Identify which cell holds the provided text, then report its [x, y] central coordinate. 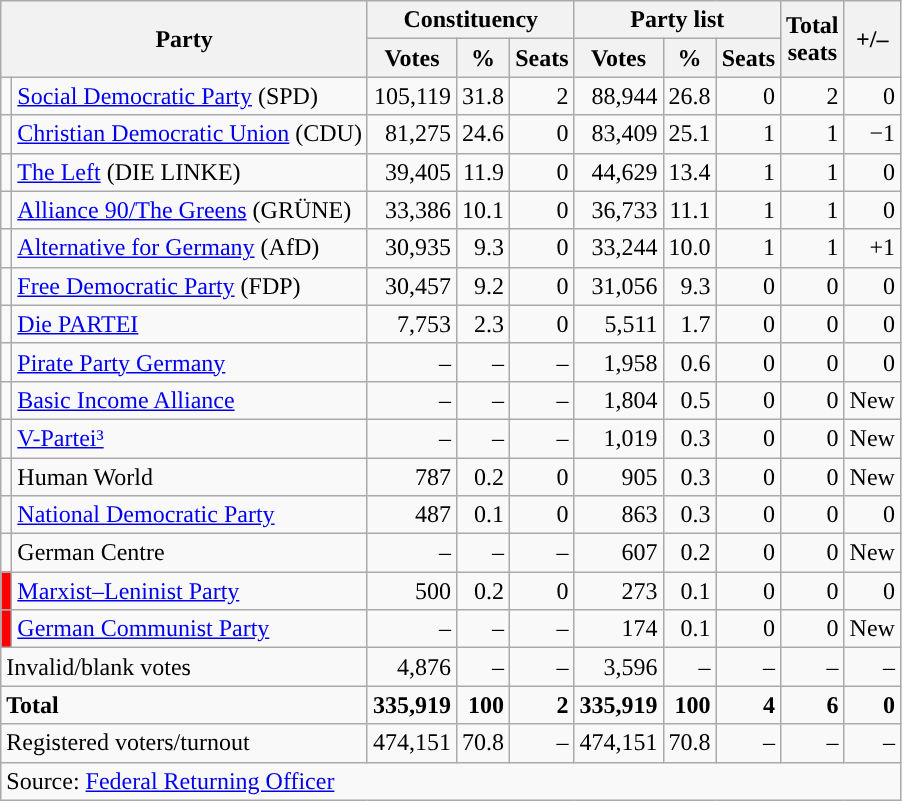
11.1 [690, 210]
1,804 [618, 400]
9.2 [484, 286]
+1 [872, 248]
1.7 [690, 324]
33,386 [412, 210]
Social Democratic Party (SPD) [190, 96]
The Left (DIE LINKE) [190, 172]
88,944 [618, 96]
863 [618, 515]
National Democratic Party [190, 515]
1,019 [618, 438]
Party list [678, 20]
0.5 [690, 400]
German Communist Party [190, 629]
10.0 [690, 248]
273 [618, 591]
Invalid/blank votes [184, 667]
487 [412, 515]
31.8 [484, 96]
24.6 [484, 134]
7,753 [412, 324]
500 [412, 591]
1,958 [618, 362]
30,935 [412, 248]
Source: Federal Returning Officer [451, 781]
−1 [872, 134]
2.3 [484, 324]
787 [412, 477]
Free Democratic Party (FDP) [190, 286]
Total [184, 705]
6 [813, 705]
13.4 [690, 172]
10.1 [484, 210]
39,405 [412, 172]
25.1 [690, 134]
33,244 [618, 248]
4,876 [412, 667]
V-Partei³ [190, 438]
905 [618, 477]
26.8 [690, 96]
81,275 [412, 134]
36,733 [618, 210]
Alliance 90/The Greens (GRÜNE) [190, 210]
Die PARTEI [190, 324]
Basic Income Alliance [190, 400]
+/– [872, 39]
5,511 [618, 324]
Marxist–Leninist Party [190, 591]
174 [618, 629]
83,409 [618, 134]
Registered voters/turnout [184, 743]
Christian Democratic Union (CDU) [190, 134]
105,119 [412, 96]
Alternative for Germany (AfD) [190, 248]
11.9 [484, 172]
44,629 [618, 172]
0.6 [690, 362]
4 [748, 705]
607 [618, 553]
Constituency [470, 20]
30,457 [412, 286]
Pirate Party Germany [190, 362]
3,596 [618, 667]
31,056 [618, 286]
Human World [190, 477]
Totalseats [813, 39]
Party [184, 39]
German Centre [190, 553]
